Locate the cell with the specified text and output its [x, y] center coordinate. 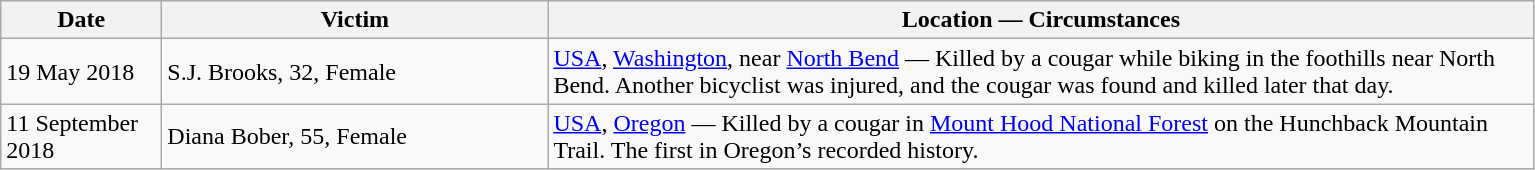
Location — Circumstances [1041, 20]
19 May 2018 [82, 72]
Victim [355, 20]
11 September 2018 [82, 136]
USA, Oregon — Killed by a cougar in Mount Hood National Forest on the Hunchback Mountain Trail. The first in Oregon’s recorded history. [1041, 136]
Diana Bober, 55, Female [355, 136]
Date [82, 20]
S.J. Brooks, 32, Female [355, 72]
